Find where the given text appears and provide that cell's center as (X, Y) coordinate. 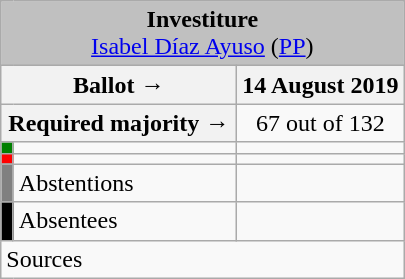
67 out of 132 (320, 123)
Sources (202, 259)
Ballot → (119, 85)
Abstentions (125, 183)
14 August 2019 (320, 85)
Required majority → (119, 123)
Absentees (125, 221)
InvestitureIsabel Díaz Ayuso (PP) (202, 34)
